Return the [X, Y] coordinate for the center point of the cell that contains the specified text.  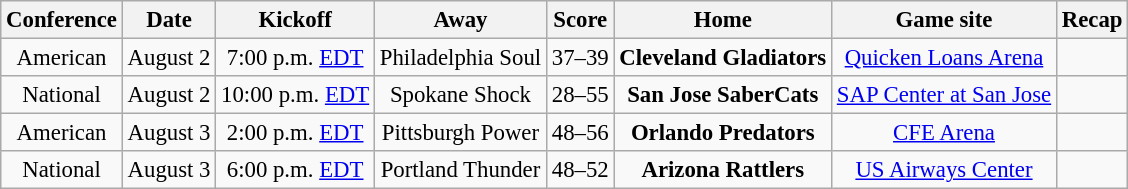
7:00 p.m. EDT [296, 58]
Date [169, 20]
Score [580, 20]
10:00 p.m. EDT [296, 95]
Quicken Loans Arena [944, 58]
Conference [62, 20]
Philadelphia Soul [460, 58]
Portland Thunder [460, 170]
Away [460, 20]
Orlando Predators [723, 133]
San Jose SaberCats [723, 95]
Pittsburgh Power [460, 133]
SAP Center at San Jose [944, 95]
6:00 p.m. EDT [296, 170]
US Airways Center [944, 170]
Arizona Rattlers [723, 170]
Home [723, 20]
CFE Arena [944, 133]
Cleveland Gladiators [723, 58]
28–55 [580, 95]
Spokane Shock [460, 95]
48–56 [580, 133]
2:00 p.m. EDT [296, 133]
Kickoff [296, 20]
Game site [944, 20]
48–52 [580, 170]
Recap [1092, 20]
37–39 [580, 58]
